Detect which cell encompasses the target text, then output its (x, y) center coordinate. 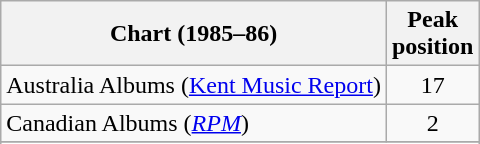
17 (432, 85)
Australia Albums (Kent Music Report) (194, 85)
Canadian Albums (RPM) (194, 123)
Chart (1985–86) (194, 34)
Peakposition (432, 34)
2 (432, 123)
